Locate the cell with the specified text and output its (X, Y) center coordinate. 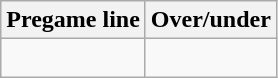
Over/under (210, 20)
Pregame line (74, 20)
